Scan for the cell matching the given text and deliver its (x, y) coordinate at center. 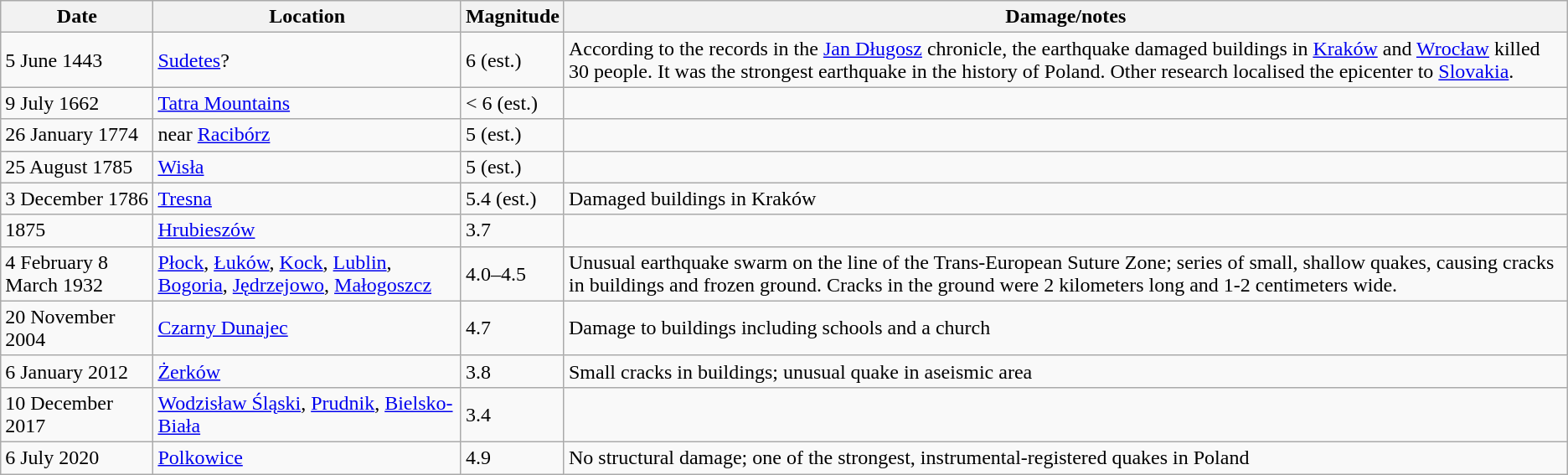
25 August 1785 (77, 167)
< 6 (est.) (513, 103)
Czarny Dunajec (307, 328)
Damage/notes (1065, 17)
No structural damage; one of the strongest, instrumental-registered quakes in Poland (1065, 457)
6 July 2020 (77, 457)
9 July 1662 (77, 103)
Wisła (307, 167)
3.8 (513, 371)
Magnitude (513, 17)
5.4 (est.) (513, 199)
Polkowice (307, 457)
Żerków (307, 371)
6 January 2012 (77, 371)
1875 (77, 230)
Płock, Łuków, Kock, Lublin, Bogoria, Jędrzejowo, Małogoszcz (307, 273)
Small cracks in buildings; unusual quake in aseismic area (1065, 371)
3.7 (513, 230)
4.0–4.5 (513, 273)
Tatra Mountains (307, 103)
26 January 1774 (77, 135)
Damage to buildings including schools and a church (1065, 328)
Date (77, 17)
5 June 1443 (77, 60)
Damaged buildings in Kraków (1065, 199)
10 December 2017 (77, 414)
3 December 1786 (77, 199)
Sudetes? (307, 60)
4 February 8 March 1932 (77, 273)
4.7 (513, 328)
6 (est.) (513, 60)
Tresna (307, 199)
Hrubieszów (307, 230)
near Racibórz (307, 135)
Wodzisław Śląski, Prudnik, Bielsko-Biała (307, 414)
3.4 (513, 414)
4.9 (513, 457)
20 November 2004 (77, 328)
Location (307, 17)
